Extract the (X, Y) coordinate from the center of the cell holding the provided text.  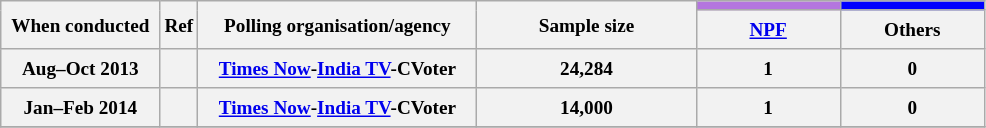
Ref (179, 25)
24,284 (586, 68)
14,000 (586, 108)
When conducted (80, 25)
Others (912, 30)
Polling organisation/agency (338, 25)
Jan–Feb 2014 (80, 108)
Sample size (586, 25)
Aug–Oct 2013 (80, 68)
NPF (768, 30)
